Find where the given text appears and provide that cell's center as [X, Y] coordinate. 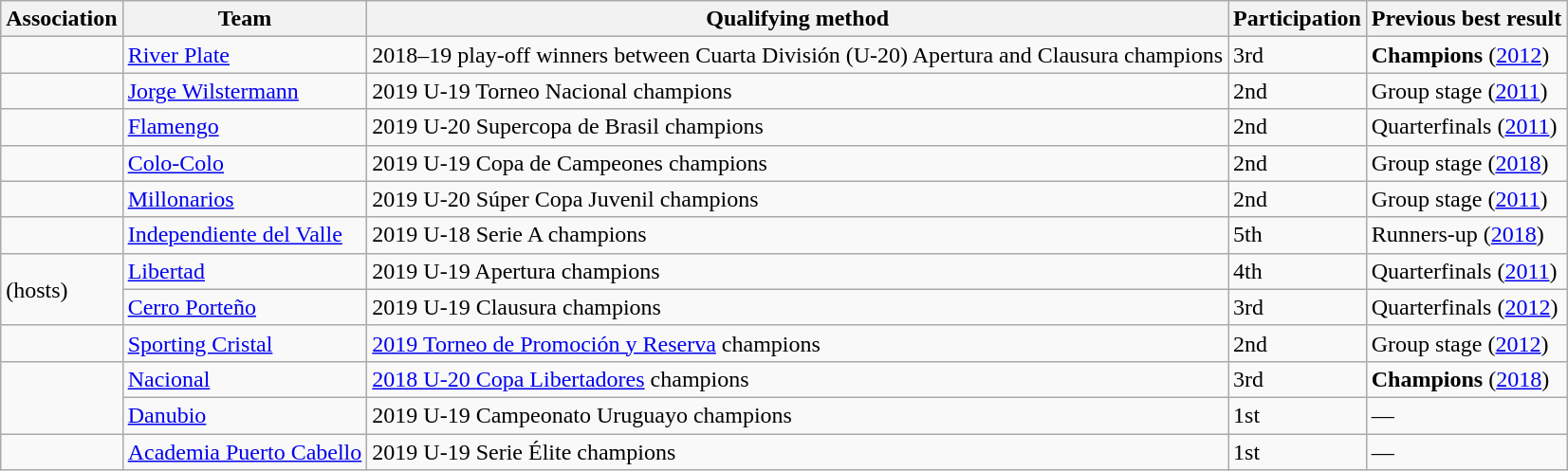
Independiente del Valle [245, 235]
River Plate [245, 55]
Team [245, 19]
Cerro Porteño [245, 307]
2018 U-20 Copa Libertadores champions [798, 379]
2019 U-20 Supercopa de Brasil champions [798, 127]
Sporting Cristal [245, 343]
2019 U-20 Súper Copa Juvenil champions [798, 199]
2019 U-19 Torneo Nacional champions [798, 91]
(hosts) [62, 289]
Jorge Wilstermann [245, 91]
2019 Torneo de Promoción y Reserva champions [798, 343]
Previous best result [1467, 19]
Runners-up (2018) [1467, 235]
2019 U-19 Clausura champions [798, 307]
Academia Puerto Cabello [245, 452]
2019 U-19 Campeonato Uruguayo champions [798, 415]
4th [1298, 271]
Nacional [245, 379]
2019 U-19 Copa de Campeones champions [798, 163]
Flamengo [245, 127]
Danubio [245, 415]
2019 U-19 Serie Élite champions [798, 452]
Association [62, 19]
Libertad [245, 271]
Champions (2012) [1467, 55]
Participation [1298, 19]
Group stage (2018) [1467, 163]
Group stage (2012) [1467, 343]
2019 U-19 Apertura champions [798, 271]
2018–19 play-off winners between Cuarta División (U-20) Apertura and Clausura champions [798, 55]
Millonarios [245, 199]
Champions (2018) [1467, 379]
2019 U-18 Serie A champions [798, 235]
Quarterfinals (2012) [1467, 307]
5th [1298, 235]
Qualifying method [798, 19]
Colo-Colo [245, 163]
